Detect which cell encompasses the target text, then output its [X, Y] center coordinate. 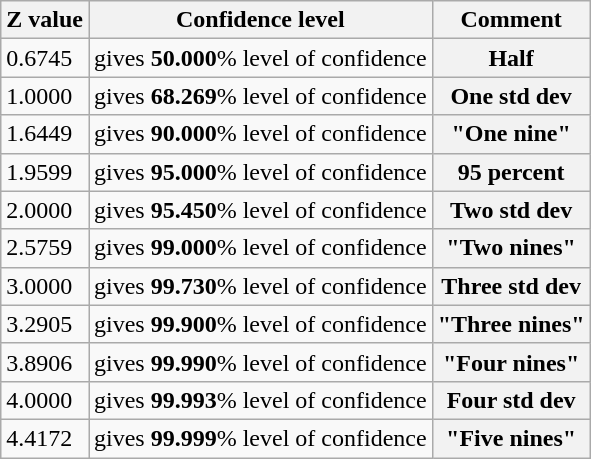
gives 99.730% level of confidence [260, 286]
95 percent [511, 172]
1.9599 [45, 172]
gives 50.000% level of confidence [260, 58]
2.0000 [45, 210]
"Four nines" [511, 362]
4.0000 [45, 400]
1.6449 [45, 134]
"Two nines" [511, 248]
3.2905 [45, 324]
Z value [45, 20]
gives 99.900% level of confidence [260, 324]
Half [511, 58]
gives 90.000% level of confidence [260, 134]
0.6745 [45, 58]
gives 99.000% level of confidence [260, 248]
"Five nines" [511, 438]
"Three nines" [511, 324]
2.5759 [45, 248]
Comment [511, 20]
gives 95.450% level of confidence [260, 210]
Confidence level [260, 20]
3.8906 [45, 362]
One std dev [511, 96]
"One nine" [511, 134]
gives 68.269% level of confidence [260, 96]
Two std dev [511, 210]
gives 99.993% level of confidence [260, 400]
Four std dev [511, 400]
Three std dev [511, 286]
gives 99.990% level of confidence [260, 362]
4.4172 [45, 438]
gives 99.999% level of confidence [260, 438]
gives 95.000% level of confidence [260, 172]
3.0000 [45, 286]
1.0000 [45, 96]
